Detect which cell encompasses the target text, then output its (x, y) center coordinate. 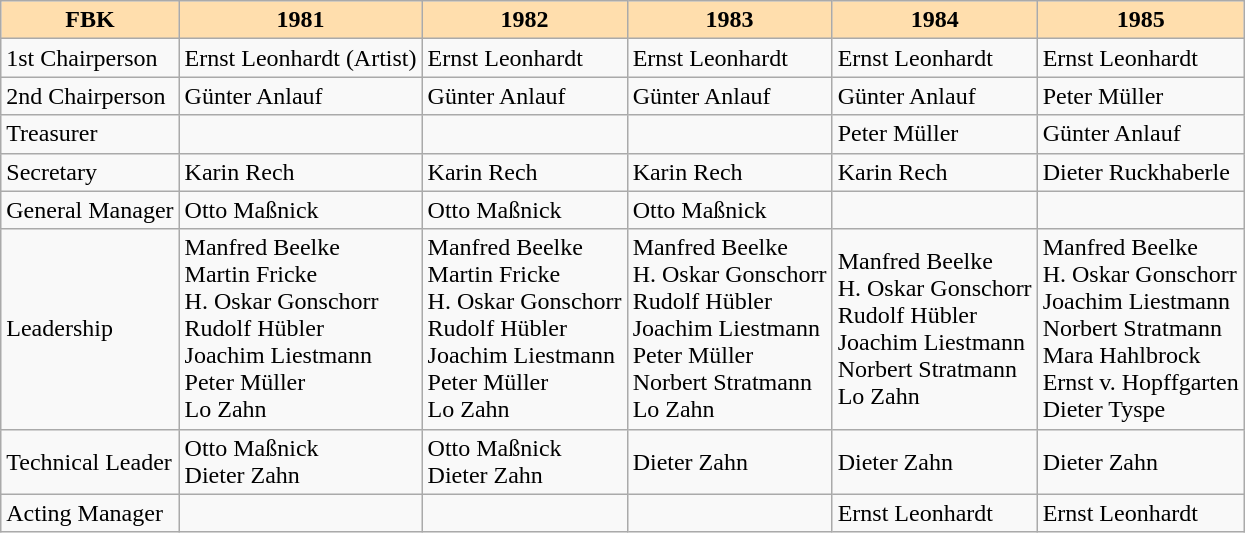
Ernst Leonhardt (Artist) (300, 58)
Treasurer (90, 134)
Secretary (90, 172)
1983 (730, 20)
1982 (524, 20)
FBK (90, 20)
Technical Leader (90, 462)
Manfred BeelkeH. Oskar GonschorrRudolf HüblerJoachim LiestmannNorbert StratmannLo Zahn (934, 329)
Dieter Ruckhaberle (1140, 172)
1985 (1140, 20)
General Manager (90, 210)
2nd Chairperson (90, 96)
1984 (934, 20)
Leadership (90, 329)
Acting Manager (90, 513)
1981 (300, 20)
Manfred BeelkeH. Oskar GonschorrRudolf HüblerJoachim LiestmannPeter MüllerNorbert StratmannLo Zahn (730, 329)
1st Chairperson (90, 58)
Manfred BeelkeH. Oskar GonschorrJoachim LiestmannNorbert StratmannMara HahlbrockErnst v. HopffgartenDieter Tyspe (1140, 329)
